Provide the (x, y) coordinate of the cell's center where the given text is located.  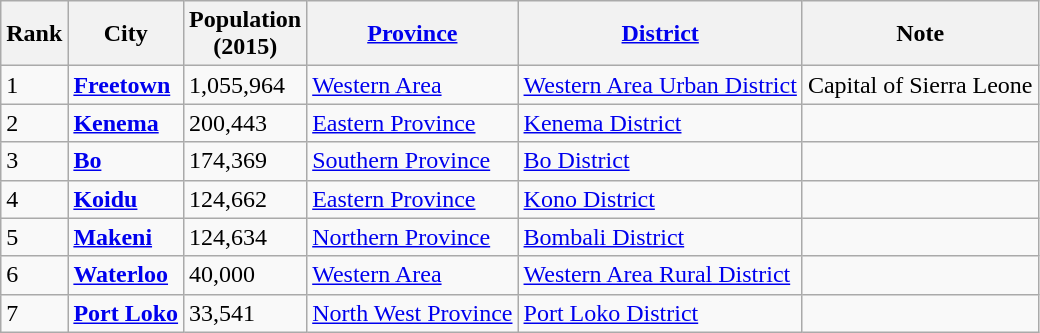
Bo District (660, 161)
Population(2015) (246, 34)
Bombali District (660, 237)
City (126, 34)
Makeni (126, 237)
124,634 (246, 237)
2 (34, 123)
Koidu (126, 199)
Western Area Rural District (660, 275)
200,443 (246, 123)
40,000 (246, 275)
Freetown (126, 85)
Kenema District (660, 123)
Province (412, 34)
Southern Province (412, 161)
Kenema (126, 123)
1 (34, 85)
5 (34, 237)
33,541 (246, 313)
Bo (126, 161)
124,662 (246, 199)
4 (34, 199)
3 (34, 161)
Northern Province (412, 237)
District (660, 34)
Capital of Sierra Leone (920, 85)
Waterloo (126, 275)
Western Area Urban District (660, 85)
Rank (34, 34)
7 (34, 313)
6 (34, 275)
Port Loko (126, 313)
174,369 (246, 161)
1,055,964 (246, 85)
Note (920, 34)
Port Loko District (660, 313)
North West Province (412, 313)
Kono District (660, 199)
